Provide the [X, Y] coordinate of the cell's center where the given text is located.  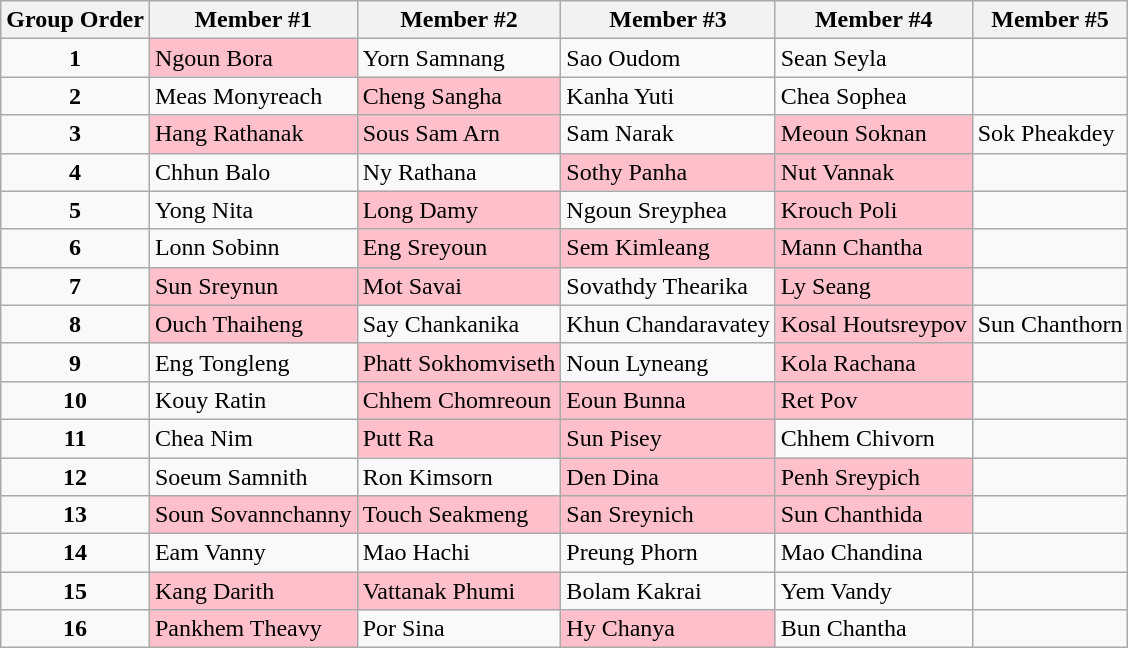
Khun Chandaravatey [668, 324]
Sovathdy Thearika [668, 286]
Eam Vanny [253, 553]
Putt Ra [459, 438]
Chea Sophea [874, 96]
Eng Sreyoun [459, 248]
Ret Pov [874, 400]
Chhem Chivorn [874, 438]
Yong Nita [253, 210]
Ouch Thaiheng [253, 324]
Lonn Sobinn [253, 248]
Kosal Houtsreypov [874, 324]
5 [76, 210]
9 [76, 362]
Chhem Chomreoun [459, 400]
4 [76, 172]
Eng Tongleng [253, 362]
Sao Oudom [668, 58]
Member #3 [668, 20]
Bolam Kakrai [668, 591]
Hy Chanya [668, 629]
Group Order [76, 20]
12 [76, 477]
Hang Rathanak [253, 134]
Noun Lyneang [668, 362]
3 [76, 134]
Kola Rachana [874, 362]
Member #1 [253, 20]
Soeum Samnith [253, 477]
16 [76, 629]
Member #4 [874, 20]
6 [76, 248]
Ny Rathana [459, 172]
Sun Pisey [668, 438]
Soun Sovannchanny [253, 515]
Ron Kimsorn [459, 477]
Say Chankanika [459, 324]
Kanha Yuti [668, 96]
Pankhem Theavy [253, 629]
Meoun Soknan [874, 134]
Por Sina [459, 629]
Mann Chantha [874, 248]
1 [76, 58]
Sun Chanthorn [1050, 324]
Ngoun Sreyphea [668, 210]
8 [76, 324]
7 [76, 286]
Sun Chanthida [874, 515]
Ly Seang [874, 286]
Preung Phorn [668, 553]
Penh Sreypich [874, 477]
Yorn Samnang [459, 58]
14 [76, 553]
Mot Savai [459, 286]
San Sreynich [668, 515]
Sem Kimleang [668, 248]
Mao Hachi [459, 553]
Bun Chantha [874, 629]
Chea Nim [253, 438]
Nut Vannak [874, 172]
Sun Sreynun [253, 286]
Ngoun Bora [253, 58]
Member #5 [1050, 20]
Mao Chandina [874, 553]
Vattanak Phumi [459, 591]
Eoun Bunna [668, 400]
Member #2 [459, 20]
11 [76, 438]
Sous Sam Arn [459, 134]
Long Damy [459, 210]
Chhun Balo [253, 172]
10 [76, 400]
15 [76, 591]
Cheng Sangha [459, 96]
Phatt Sokhomviseth [459, 362]
Sok Pheakdey [1050, 134]
Sam Narak [668, 134]
Krouch Poli [874, 210]
Sean Seyla [874, 58]
Den Dina [668, 477]
Touch Seakmeng [459, 515]
Meas Monyreach [253, 96]
Kang Darith [253, 591]
13 [76, 515]
Yem Vandy [874, 591]
Kouy Ratin [253, 400]
Sothy Panha [668, 172]
2 [76, 96]
